Capture the cell that displays the provided text and extract its (X, Y) central coordinate. 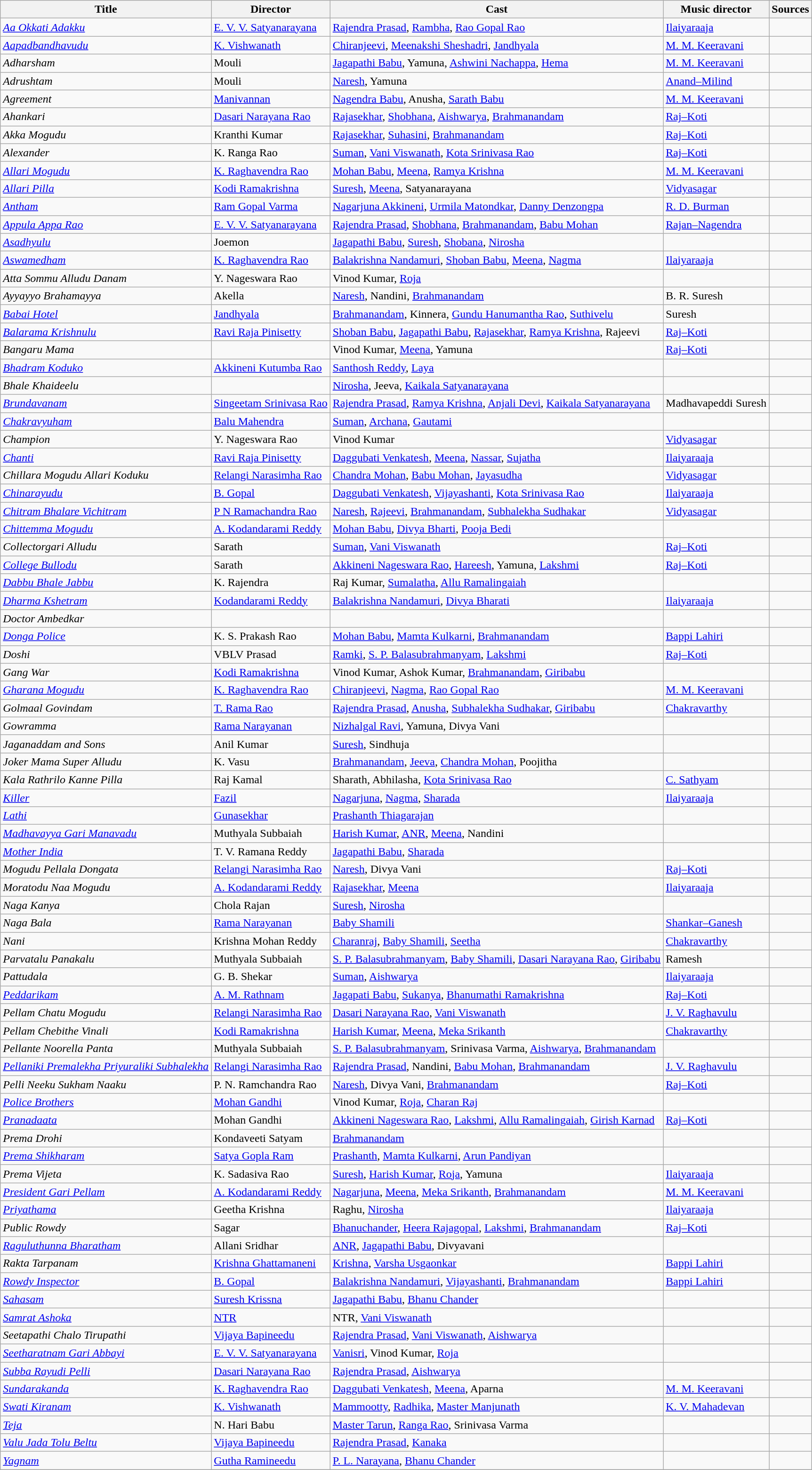
Daggubati Venkatesh, Vijayashanti, Kota Srinivasa Rao (497, 493)
Naresh, Yamuna (497, 81)
Subba Rayudi Pelli (106, 1371)
Naresh, Divya Vani (497, 869)
R. D. Burman (716, 206)
Killer (106, 798)
T. Rama Rao (271, 708)
Aa Okkati Adakku (106, 27)
Jagapathi Babu, Sharada (497, 851)
Kranthi Kumar (271, 135)
Director (271, 9)
Cast (497, 9)
Adrushtam (106, 81)
Suman, Archana, Gautami (497, 421)
Rajendra Prasad, Anusha, Subhalekha Sudhakar, Giribabu (497, 708)
Agreement (106, 99)
Yagnam (106, 1461)
Asadhyulu (106, 242)
Daggubati Venkatesh, Meena, Nassar, Sujatha (497, 457)
Shankar–Ganesh (716, 923)
K. Vasu (271, 762)
Jagapathi Babu, Yamuna, Ashwini Nachappa, Hema (497, 63)
Vinod Kumar, Roja (497, 278)
Ahankari (106, 117)
Raj Kamal (271, 779)
Brahmanandam, Jeeva, Chandra Mohan, Poojitha (497, 762)
Chakravyuham (106, 421)
Public Rowdy (106, 1228)
Mohan Babu, Divya Bharti, Pooja Bedi (497, 529)
Chiranjeevi, Nagma, Rao Gopal Rao (497, 690)
Music director (716, 9)
K. Rajendra (271, 583)
Aswamedham (106, 260)
Champion (106, 439)
Akkineni Nageswara Rao, Hareesh, Yamuna, Lakshmi (497, 565)
College Bullodu (106, 565)
T. V. Ramana Reddy (271, 851)
Balu Mahendra (271, 421)
Prema Shikharam (106, 1156)
Suresh, Harish Kumar, Roja, Yamuna (497, 1174)
Antham (106, 206)
S. P. Balasubrahmanyam, Srinivasa Varma, Aishwarya, Brahmanandam (497, 1048)
Nagendra Babu, Anusha, Sarath Babu (497, 99)
Rajendra Prasad, Rambha, Rao Gopal Rao (497, 27)
Jagapati Babu, Sukanya, Bhanumathi Ramakrishna (497, 995)
Harish Kumar, Meena, Meka Srikanth (497, 1030)
Bangaru Mama (106, 350)
Jandhyala (271, 314)
Manivannan (271, 99)
Sources (791, 9)
Mohan Babu, Meena, Ramya Krishna (497, 170)
Police Brothers (106, 1102)
Prashanth Thiagarajan (497, 816)
Pellam Chatu Mogudu (106, 1012)
Naga Bala (106, 923)
S. P. Balasubrahmanyam, Baby Shamili, Dasari Narayana Rao, Giribabu (497, 959)
Bhanuchander, Heera Rajagopal, Lakshmi, Brahmanandam (497, 1228)
G. B. Shekar (271, 977)
Chanti (106, 457)
Akella (271, 296)
Jagapathi Babu, Suresh, Shobana, Nirosha (497, 242)
Charanraj, Baby Shamili, Seetha (497, 941)
Suresh (716, 314)
Jagapathi Babu, Bhanu Chander (497, 1299)
Ramki, S. P. Balasubrahmanyam, Lakshmi (497, 654)
Shoban Babu, Jagapathi Babu, Rajasekhar, Ramya Krishna, Rajeevi (497, 332)
Suman, Vani Viswanath (497, 547)
Santhosh Reddy, Laya (497, 368)
P. N. Ramchandra Rao (271, 1084)
Anand–Milind (716, 81)
Baby Shamili (497, 923)
Donga Police (106, 636)
Singeetam Srinivasa Rao (271, 403)
Fazil (271, 798)
Balakrishna Nandamuri, Shoban Babu, Meena, Nagma (497, 260)
P N Ramachandra Rao (271, 511)
Aapadbandhavudu (106, 45)
Rajasekhar, Meena (497, 887)
Balakrishna Nandamuri, Divya Bharati (497, 601)
C. Sathyam (716, 779)
Krishna Ghattamaneni (271, 1263)
Rajendra Prasad, Aishwarya (497, 1371)
Dabbu Bhale Jabbu (106, 583)
Vanisri, Vinod Kumar, Roja (497, 1353)
Sharath, Abhilasha, Kota Srinivasa Rao (497, 779)
Atta Sommu Alludu Danam (106, 278)
Suresh Krissna (271, 1299)
ANR, Jagapathi Babu, Divyavani (497, 1245)
Lathi (106, 816)
Sagar (271, 1228)
Priyathama (106, 1210)
Rajendra Prasad, Vani Viswanath, Aishwarya (497, 1335)
Suresh, Sindhuja (497, 744)
Collectorgari Alludu (106, 547)
Rajan–Nagendra (716, 225)
Nagarjuna, Nagma, Sharada (497, 798)
Krishna Mohan Reddy (271, 941)
Rajendra Prasad, Ramya Krishna, Anjali Devi, Kaikala Satyanarayana (497, 403)
Prema Vijeta (106, 1174)
Seetapathi Chalo Tirupathi (106, 1335)
NTR, Vani Viswanath (497, 1317)
Moratodu Naa Mogudu (106, 887)
Vinod Kumar (497, 439)
Suman, Aishwarya (497, 977)
Prema Drohi (106, 1138)
Rajasekhar, Suhasini, Brahmanandam (497, 135)
Pellante Noorella Panta (106, 1048)
Chola Rajan (271, 905)
Sundarakanda (106, 1389)
Appula Appa Rao (106, 225)
Madhavayya Gari Manavadu (106, 834)
Naresh, Divya Vani, Brahmanandam (497, 1084)
Mohan Babu, Mamta Kulkarni, Brahmanandam (497, 636)
Nizhalgal Ravi, Yamuna, Divya Vani (497, 726)
Jaganaddam and Sons (106, 744)
Teja (106, 1425)
Madhavapeddi Suresh (716, 403)
Alexander (106, 153)
Naga Kanya (106, 905)
Brundavanam (106, 403)
Rakta Tarpanam (106, 1263)
Harish Kumar, ANR, Meena, Nandini (497, 834)
Kondaveeti Satyam (271, 1138)
Title (106, 9)
Prashanth, Mamta Kulkarni, Arun Pandiyan (497, 1156)
Geetha Krishna (271, 1210)
K. S. Prakash Rao (271, 636)
Pranadaata (106, 1120)
Brahmanandam, Kinnera, Gundu Hanumantha Rao, Suthivelu (497, 314)
Valu Jada Tolu Beltu (106, 1443)
Dharma Kshetram (106, 601)
Swati Kiranam (106, 1407)
Nirosha, Jeeva, Kaikala Satyanarayana (497, 386)
Bhale Khaideelu (106, 386)
Allani Sridhar (271, 1245)
Nagarjuna, Meena, Meka Srikanth, Brahmanandam (497, 1192)
Rajasekhar, Shobhana, Aishwarya, Brahmanandam (497, 117)
Pellaniki Premalekha Priyuraliki Subhalekha (106, 1066)
Allari Pilla (106, 188)
Seetharatnam Gari Abbayi (106, 1353)
Allari Mogudu (106, 170)
N. Hari Babu (271, 1425)
Vinod Kumar, Meena, Yamuna (497, 350)
Naresh, Nandini, Brahmanandam (497, 296)
K. V. Mahadevan (716, 1407)
Mother India (106, 851)
Mogudu Pellala Dongata (106, 869)
Joker Mama Super Alludu (106, 762)
Samrat Ashoka (106, 1317)
Ram Gopal Varma (271, 206)
Bhadram Koduko (106, 368)
Joemon (271, 242)
Rajendra Prasad, Shobhana, Brahmanandam, Babu Mohan (497, 225)
Rowdy Inspector (106, 1281)
Babai Hotel (106, 314)
Doctor Ambedkar (106, 619)
NTR (271, 1317)
Gutha Ramineedu (271, 1461)
A. M. Rathnam (271, 995)
Mammootty, Radhika, Master Manjunath (497, 1407)
Gang War (106, 672)
K. Ranga Rao (271, 153)
Parvatalu Panakalu (106, 959)
Akkineni Kutumba Rao (271, 368)
Doshi (106, 654)
Raguluthunna Bharatham (106, 1245)
Dasari Narayana Rao, Vani Viswanath (497, 1012)
Chinarayudu (106, 493)
K. Sadasiva Rao (271, 1174)
Daggubati Venkatesh, Meena, Aparna (497, 1389)
Balarama Krishnulu (106, 332)
Chillara Mogudu Allari Koduku (106, 475)
Vinod Kumar, Ashok Kumar, Brahmanandam, Giribabu (497, 672)
Akkineni Nageswara Rao, Lakshmi, Allu Ramalingaiah, Girish Karnad (497, 1120)
Naresh, Rajeevi, Brahmanandam, Subhalekha Sudhakar (497, 511)
Nani (106, 941)
Kodandarami Reddy (271, 601)
Suresh, Meena, Satyanarayana (497, 188)
Gharana Mogudu (106, 690)
Anil Kumar (271, 744)
President Gari Pellam (106, 1192)
Gunasekhar (271, 816)
Chandra Mohan, Babu Mohan, Jayasudha (497, 475)
Sahasam (106, 1299)
Brahmanandam (497, 1138)
Raghu, Nirosha (497, 1210)
Gowramma (106, 726)
Raj Kumar, Sumalatha, Allu Ramalingaiah (497, 583)
Kala Rathrilo Kanne Pilla (106, 779)
Adharsham (106, 63)
Pattudala (106, 977)
Suman, Vani Viswanath, Kota Srinivasa Rao (497, 153)
Golmaal Govindam (106, 708)
Rajendra Prasad, Kanaka (497, 1443)
Chitram Bhalare Vichitram (106, 511)
Ayyayyo Brahamayya (106, 296)
Pellam Chebithe Vinali (106, 1030)
B. R. Suresh (716, 296)
Ramesh (716, 959)
VBLV Prasad (271, 654)
Suresh, Nirosha (497, 905)
Master Tarun, Ranga Rao, Srinivasa Varma (497, 1425)
Peddarikam (106, 995)
Balakrishna Nandamuri, Vijayashanti, Brahmanandam (497, 1281)
P. L. Narayana, Bhanu Chander (497, 1461)
Rajendra Prasad, Nandini, Babu Mohan, Brahmanandam (497, 1066)
Akka Mogudu (106, 135)
Krishna, Varsha Usgaonkar (497, 1263)
Pelli Neeku Sukham Naaku (106, 1084)
Vinod Kumar, Roja, Charan Raj (497, 1102)
Chiranjeevi, Meenakshi Sheshadri, Jandhyala (497, 45)
Nagarjuna Akkineni, Urmila Matondkar, Danny Denzongpa (497, 206)
Chittemma Mogudu (106, 529)
Satya Gopla Ram (271, 1156)
